Scan for the cell matching the given text and deliver its [x, y] coordinate at center. 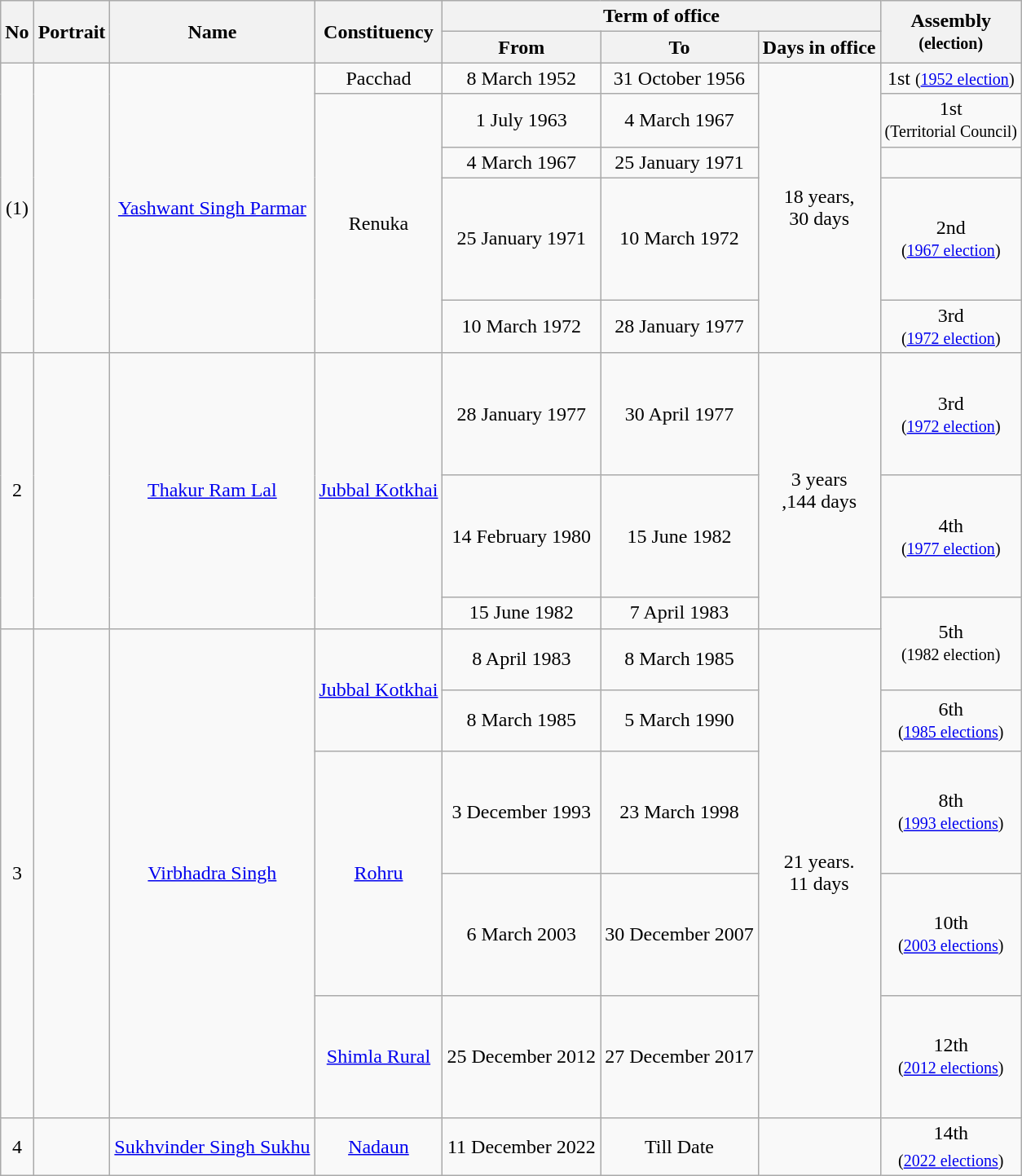
Shimla Rural [378, 1056]
18 years,30 days [819, 208]
14 February 1980 [522, 536]
1st (1952 election) [950, 78]
5th(1982 election) [950, 644]
7 April 1983 [680, 613]
2 [17, 491]
Assembly(election) [950, 32]
8 March 1952 [522, 78]
8th(1993 elections) [950, 812]
27 December 2017 [680, 1056]
Nadaun [378, 1146]
11 December 2022 [522, 1146]
3 December 1993 [522, 812]
23 March 1998 [680, 812]
From [522, 47]
No [17, 32]
Renuka [378, 223]
6 March 2003 [522, 934]
4th(1977 election) [950, 536]
6th(1985 elections) [950, 720]
Yashwant Singh Parmar [212, 208]
4 [17, 1146]
Rohru [378, 873]
Days in office [819, 47]
21 years.11 days [819, 873]
8 April 1983 [522, 658]
Portrait [72, 32]
Name [212, 32]
3 [17, 873]
Constituency [378, 32]
1st(Territorial Council) [950, 121]
30 April 1977 [680, 414]
30 December 2007 [680, 934]
5 March 1990 [680, 720]
Term of office [662, 16]
Sukhvinder Singh Sukhu [212, 1146]
3 years,144 days [819, 491]
Virbhadra Singh [212, 873]
31 October 1956 [680, 78]
Pacchad [378, 78]
25 December 2012 [522, 1056]
To [680, 47]
10th(2003 elections) [950, 934]
Thakur Ram Lal [212, 491]
14th(2022 elections) [950, 1146]
2nd(1967 election) [950, 239]
(1) [17, 208]
12th(2012 elections) [950, 1056]
1 July 1963 [522, 121]
Till Date [680, 1146]
